From the cell containing the given text, extract its center point as (x, y) coordinate. 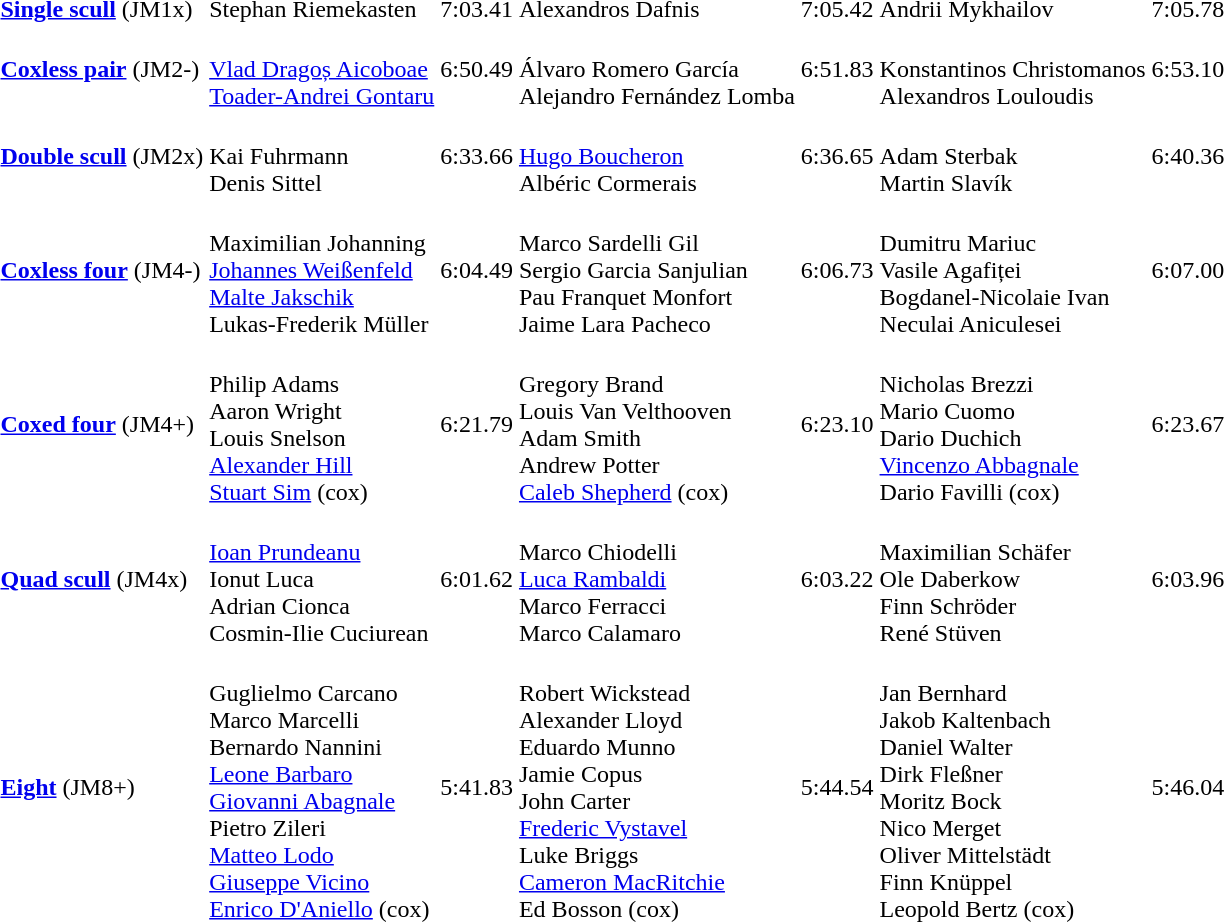
Konstantinos ChristomanosAlexandros Louloudis (1012, 69)
6:50.49 (477, 69)
Marco Sardelli GilSergio Garcia SanjulianPau Franquet MonfortJaime Lara Pacheco (656, 270)
Álvaro Romero GarcíaAlejandro Fernández Lomba (656, 69)
Vlad Dragoș AicoboaeToader-Andrei Gontaru (322, 69)
6:21.79 (477, 424)
6:36.65 (837, 156)
Nicholas BrezziMario CuomoDario DuchichVincenzo AbbagnaleDario Favilli (cox) (1012, 424)
6:23.10 (837, 424)
Adam SterbakMartin Slavík (1012, 156)
6:33.66 (477, 156)
Gregory BrandLouis Van VelthoovenAdam SmithAndrew PotterCaleb Shepherd (cox) (656, 424)
Maximilian SchäferOle DaberkowFinn SchröderRené Stüven (1012, 579)
Marco ChiodelliLuca RambaldiMarco FerracciMarco Calamaro (656, 579)
Philip AdamsAaron WrightLouis SnelsonAlexander HillStuart Sim (cox) (322, 424)
6:06.73 (837, 270)
6:51.83 (837, 69)
Maximilian JohanningJohannes WeißenfeldMalte JakschikLukas-Frederik Müller (322, 270)
6:04.49 (477, 270)
Hugo BoucheronAlbéric Cormerais (656, 156)
6:01.62 (477, 579)
Kai FuhrmannDenis Sittel (322, 156)
6:03.22 (837, 579)
Dumitru MariucVasile AgafițeiBogdanel-Nicolaie IvanNeculai Aniculesei (1012, 270)
Ioan PrundeanuIonut LucaAdrian CioncaCosmin-Ilie Cuciurean (322, 579)
